Detect which cell encompasses the target text, then output its (X, Y) center coordinate. 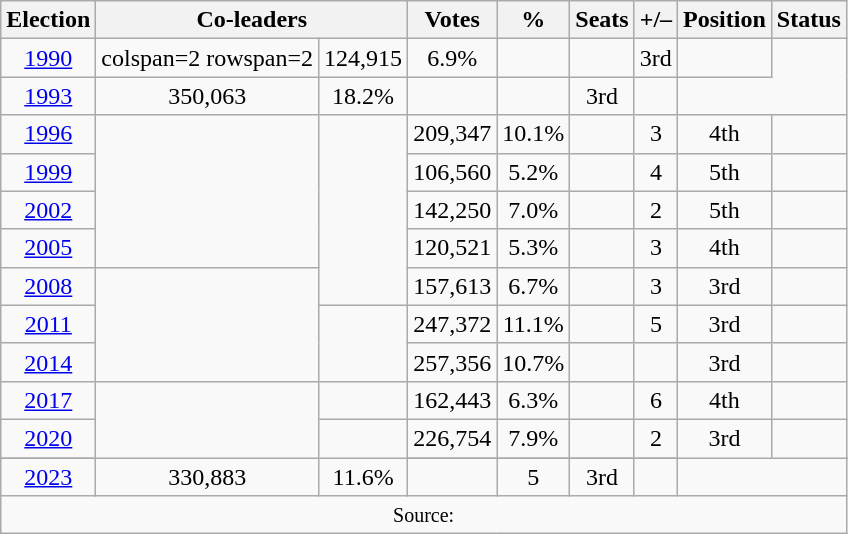
11.1% (534, 324)
Source: (424, 515)
Seats (602, 20)
Election (48, 20)
Votes (452, 20)
106,560 (452, 172)
6 (656, 400)
2008 (48, 286)
2020 (48, 438)
5.2% (534, 172)
1996 (48, 134)
2023 (48, 477)
350,063 (208, 96)
+/– (656, 20)
11.6% (364, 477)
Co-leaders (252, 20)
157,613 (452, 286)
% (534, 20)
6.9% (452, 58)
142,250 (452, 210)
120,521 (452, 248)
330,883 (208, 477)
10.7% (534, 362)
247,372 (452, 324)
1993 (48, 96)
226,754 (452, 438)
4 (656, 172)
2014 (48, 362)
5.3% (534, 248)
1999 (48, 172)
Position (725, 20)
2017 (48, 400)
162,443 (452, 400)
2005 (48, 248)
257,356 (452, 362)
colspan=2 rowspan=2 (208, 58)
2002 (48, 210)
Status (808, 20)
6.7% (534, 286)
2011 (48, 324)
7.9% (534, 438)
124,915 (364, 58)
10.1% (534, 134)
18.2% (364, 96)
209,347 (452, 134)
1990 (48, 58)
7.0% (534, 210)
6.3% (534, 400)
